Scan for the cell matching the given text and deliver its [X, Y] coordinate at center. 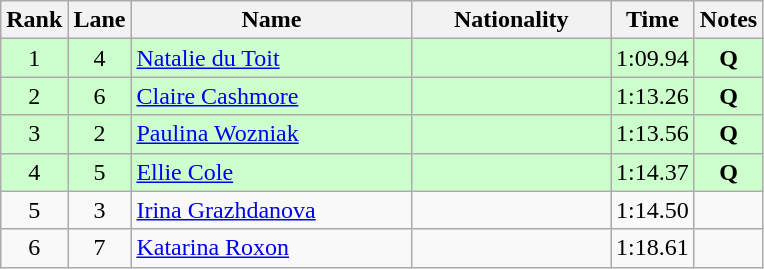
1:14.50 [653, 210]
7 [100, 248]
1:13.26 [653, 96]
Name [272, 20]
1:09.94 [653, 58]
Notes [728, 20]
Nationality [512, 20]
Natalie du Toit [272, 58]
Time [653, 20]
Lane [100, 20]
Katarina Roxon [272, 248]
1 [34, 58]
1:14.37 [653, 172]
Irina Grazhdanova [272, 210]
Paulina Wozniak [272, 134]
Rank [34, 20]
1:18.61 [653, 248]
Claire Cashmore [272, 96]
Ellie Cole [272, 172]
1:13.56 [653, 134]
